Provide the (X, Y) coordinate of the cell's center where the given text is located.  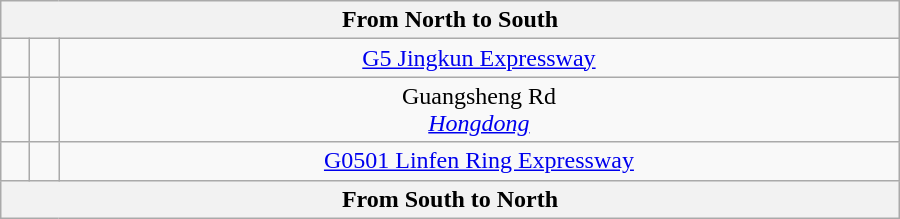
From South to North (450, 199)
G0501 Linfen Ring Expressway (480, 161)
Guangsheng RdHongdong (480, 110)
From North to South (450, 20)
G5 Jingkun Expressway (480, 58)
